Capture the cell that displays the provided text and extract its (x, y) central coordinate. 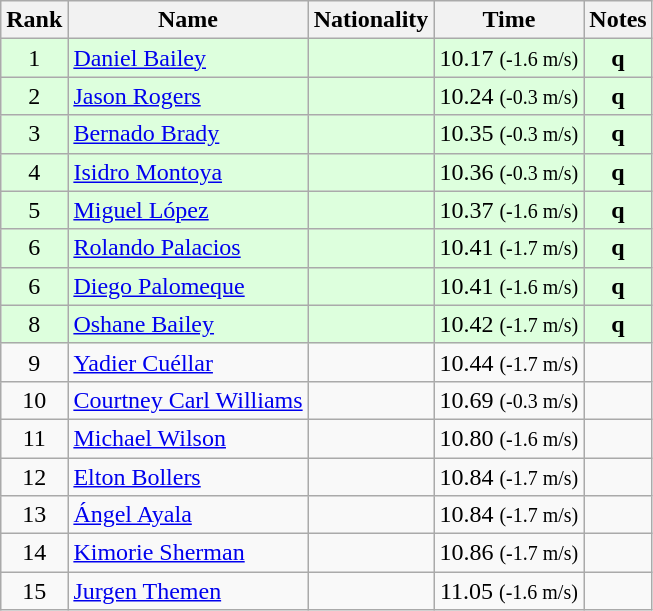
10.41 (-1.7 m/s) (509, 248)
Isidro Montoya (188, 172)
10.35 (-0.3 m/s) (509, 134)
Oshane Bailey (188, 324)
Diego Palomeque (188, 286)
1 (34, 58)
Yadier Cuéllar (188, 362)
5 (34, 210)
Notes (618, 20)
10.17 (-1.6 m/s) (509, 58)
Courtney Carl Williams (188, 400)
10.44 (-1.7 m/s) (509, 362)
Rank (34, 20)
Michael Wilson (188, 438)
Rolando Palacios (188, 248)
Kimorie Sherman (188, 553)
11 (34, 438)
Nationality (371, 20)
Time (509, 20)
Jurgen Themen (188, 591)
10.36 (-0.3 m/s) (509, 172)
Bernado Brady (188, 134)
10.80 (-1.6 m/s) (509, 438)
Elton Bollers (188, 477)
10.24 (-0.3 m/s) (509, 96)
10.42 (-1.7 m/s) (509, 324)
Ángel Ayala (188, 515)
10.86 (-1.7 m/s) (509, 553)
8 (34, 324)
10.41 (-1.6 m/s) (509, 286)
2 (34, 96)
Daniel Bailey (188, 58)
9 (34, 362)
14 (34, 553)
Jason Rogers (188, 96)
10.69 (-0.3 m/s) (509, 400)
11.05 (-1.6 m/s) (509, 591)
13 (34, 515)
10 (34, 400)
12 (34, 477)
4 (34, 172)
Miguel López (188, 210)
15 (34, 591)
10.37 (-1.6 m/s) (509, 210)
3 (34, 134)
Name (188, 20)
